Extract the [x, y] coordinate from the center of the cell holding the provided text.  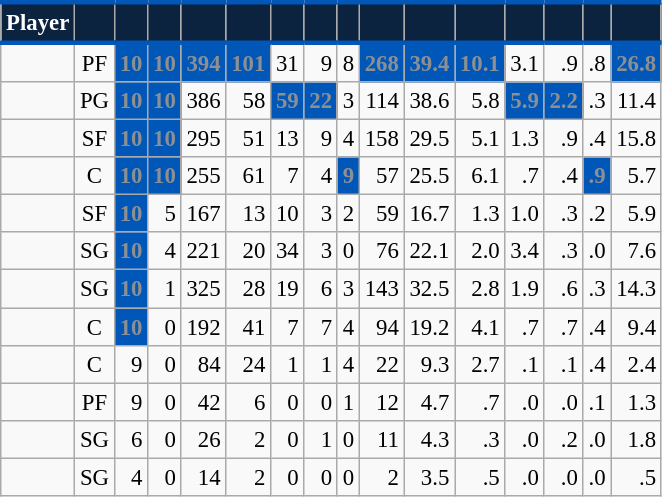
394 [204, 62]
2.2 [564, 101]
114 [382, 101]
PG [95, 101]
38.6 [429, 101]
5.1 [480, 139]
2.0 [480, 251]
268 [382, 62]
3.1 [524, 62]
3.5 [429, 477]
.8 [597, 62]
51 [248, 139]
158 [382, 139]
15.8 [636, 139]
61 [248, 176]
2.4 [636, 364]
84 [204, 364]
8 [348, 62]
11.4 [636, 101]
1.8 [636, 439]
.6 [564, 289]
295 [204, 139]
16.7 [429, 214]
5.7 [636, 176]
Player [38, 22]
4.1 [480, 327]
255 [204, 176]
39.4 [429, 62]
192 [204, 327]
25.5 [429, 176]
19.2 [429, 327]
9.4 [636, 327]
22.1 [429, 251]
29.5 [429, 139]
7.6 [636, 251]
1.9 [524, 289]
6.1 [480, 176]
14.3 [636, 289]
20 [248, 251]
41 [248, 327]
9.3 [429, 364]
26.8 [636, 62]
58 [248, 101]
11 [382, 439]
10.1 [480, 62]
24 [248, 364]
3.4 [524, 251]
5.8 [480, 101]
19 [288, 289]
4.7 [429, 402]
143 [382, 289]
26 [204, 439]
325 [204, 289]
2.7 [480, 364]
31 [288, 62]
94 [382, 327]
4.3 [429, 439]
1.0 [524, 214]
12 [382, 402]
28 [248, 289]
101 [248, 62]
167 [204, 214]
42 [204, 402]
221 [204, 251]
34 [288, 251]
5 [164, 214]
2.8 [480, 289]
32.5 [429, 289]
57 [382, 176]
386 [204, 101]
14 [204, 477]
76 [382, 251]
